Identify which cell holds the provided text, then report its [x, y] central coordinate. 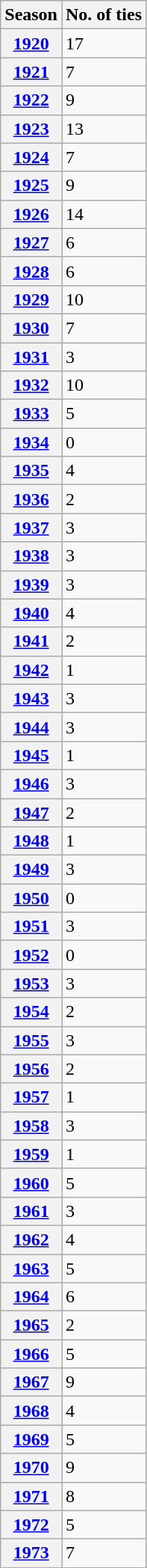
1924 [31, 157]
1929 [31, 299]
1947 [31, 812]
1970 [31, 1468]
1950 [31, 898]
1923 [31, 129]
1928 [31, 271]
8 [103, 1496]
1973 [31, 1553]
1930 [31, 328]
1952 [31, 955]
1940 [31, 613]
14 [103, 214]
1946 [31, 784]
1920 [31, 43]
1953 [31, 983]
1949 [31, 870]
1943 [31, 698]
1948 [31, 841]
1933 [31, 414]
1964 [31, 1297]
1960 [31, 1183]
1955 [31, 1040]
13 [103, 129]
1957 [31, 1097]
1936 [31, 499]
1922 [31, 100]
1967 [31, 1382]
1932 [31, 385]
1966 [31, 1354]
1963 [31, 1269]
1958 [31, 1126]
1939 [31, 585]
1921 [31, 72]
Season [31, 15]
1965 [31, 1326]
No. of ties [103, 15]
1971 [31, 1496]
1972 [31, 1525]
1959 [31, 1154]
1944 [31, 727]
1951 [31, 927]
1925 [31, 186]
1954 [31, 1012]
1926 [31, 214]
1938 [31, 556]
1935 [31, 471]
1945 [31, 755]
1956 [31, 1069]
1927 [31, 242]
1968 [31, 1411]
1962 [31, 1239]
17 [103, 43]
1969 [31, 1439]
1961 [31, 1211]
1941 [31, 641]
1937 [31, 528]
1942 [31, 670]
1934 [31, 442]
1931 [31, 357]
